Scan for the cell matching the given text and deliver its (x, y) coordinate at center. 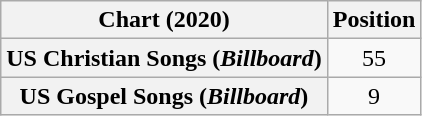
Chart (2020) (164, 20)
9 (374, 96)
US Gospel Songs (Billboard) (164, 96)
Position (374, 20)
US Christian Songs (Billboard) (164, 58)
55 (374, 58)
